Scan for the cell matching the given text and deliver its (x, y) coordinate at center. 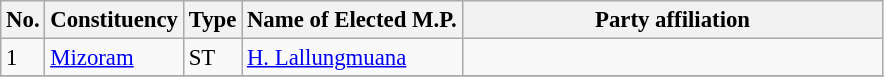
Name of Elected M.P. (352, 20)
H. Lallungmuana (352, 58)
Type (212, 20)
Constituency (114, 20)
ST (212, 58)
No. (23, 20)
1 (23, 58)
Party affiliation (672, 20)
Mizoram (114, 58)
